Locate the cell with the specified text and output its (x, y) center coordinate. 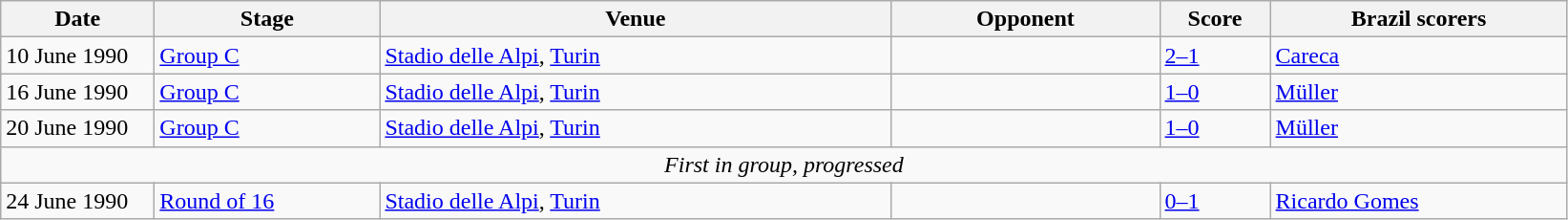
Stage (267, 19)
20 June 1990 (78, 128)
2–1 (1215, 55)
Round of 16 (267, 201)
Opponent (1025, 19)
24 June 1990 (78, 201)
10 June 1990 (78, 55)
16 June 1990 (78, 92)
First in group, progressed (784, 165)
Date (78, 19)
Ricardo Gomes (1418, 201)
Venue (636, 19)
Careca (1418, 55)
0–1 (1215, 201)
Brazil scorers (1418, 19)
Score (1215, 19)
